Pinpoint the cell where the given text exists, returning its (x, y) midpoint coordinate. 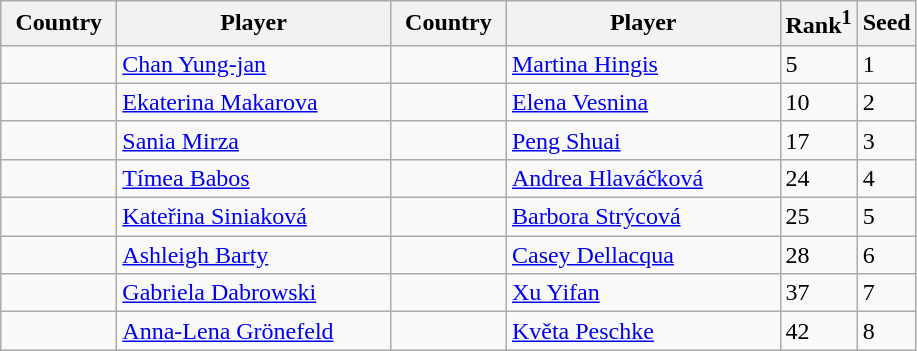
8 (886, 331)
Gabriela Dabrowski (254, 293)
Seed (886, 24)
Ekaterina Makarova (254, 102)
7 (886, 293)
42 (818, 331)
Casey Dellacqua (643, 255)
4 (886, 178)
Sania Mirza (254, 140)
Kateřina Siniaková (254, 217)
Chan Yung-jan (254, 64)
25 (818, 217)
Xu Yifan (643, 293)
24 (818, 178)
Anna-Lena Grönefeld (254, 331)
1 (886, 64)
Peng Shuai (643, 140)
Květa Peschke (643, 331)
37 (818, 293)
Tímea Babos (254, 178)
10 (818, 102)
28 (818, 255)
Elena Vesnina (643, 102)
Rank1 (818, 24)
2 (886, 102)
Ashleigh Barty (254, 255)
Andrea Hlaváčková (643, 178)
17 (818, 140)
6 (886, 255)
Barbora Strýcová (643, 217)
Martina Hingis (643, 64)
3 (886, 140)
